For the text-containing cell, return its midpoint in [X, Y] coordinate format. 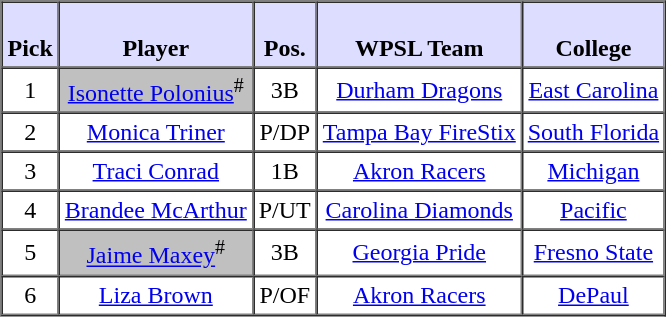
Georgia Pride [420, 252]
Fresno State [594, 252]
2 [30, 132]
South Florida [594, 132]
WPSL Team [420, 35]
Pacific [594, 210]
6 [30, 294]
Jaime Maxey# [156, 252]
P/UT [285, 210]
Tampa Bay FireStix [420, 132]
Pos. [285, 35]
Player [156, 35]
Isonette Polonius# [156, 90]
P/OF [285, 294]
College [594, 35]
Brandee McArthur [156, 210]
4 [30, 210]
East Carolina [594, 90]
Traci Conrad [156, 172]
3 [30, 172]
1B [285, 172]
P/DP [285, 132]
Carolina Diamonds [420, 210]
1 [30, 90]
Liza Brown [156, 294]
Monica Triner [156, 132]
Michigan [594, 172]
DePaul [594, 294]
Pick [30, 35]
Durham Dragons [420, 90]
5 [30, 252]
